Pinpoint the cell where the given text exists, returning its (X, Y) midpoint coordinate. 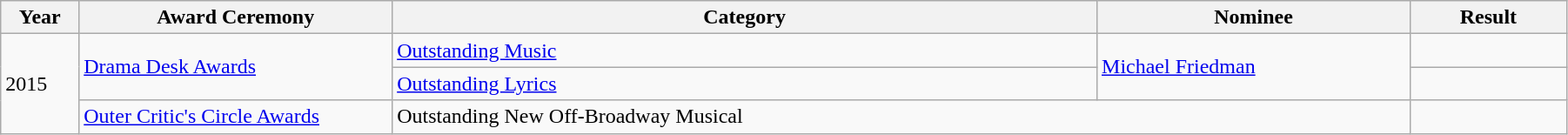
Michael Friedman (1254, 67)
Drama Desk Awards (236, 67)
Outstanding Music (745, 51)
Result (1488, 17)
Category (745, 17)
Outer Critic's Circle Awards (236, 117)
Nominee (1254, 17)
Outstanding New Off-Broadway Musical (901, 117)
2015 (40, 84)
Outstanding Lyrics (745, 84)
Award Ceremony (236, 17)
Year (40, 17)
